Provide the [X, Y] coordinate of the cell's center where the given text is located.  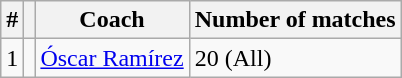
1 [12, 58]
Óscar Ramírez [112, 58]
Number of matches [295, 20]
Coach [112, 20]
20 (All) [295, 58]
# [12, 20]
